Search for the cell housing the specified text and yield its [x, y] center coordinate. 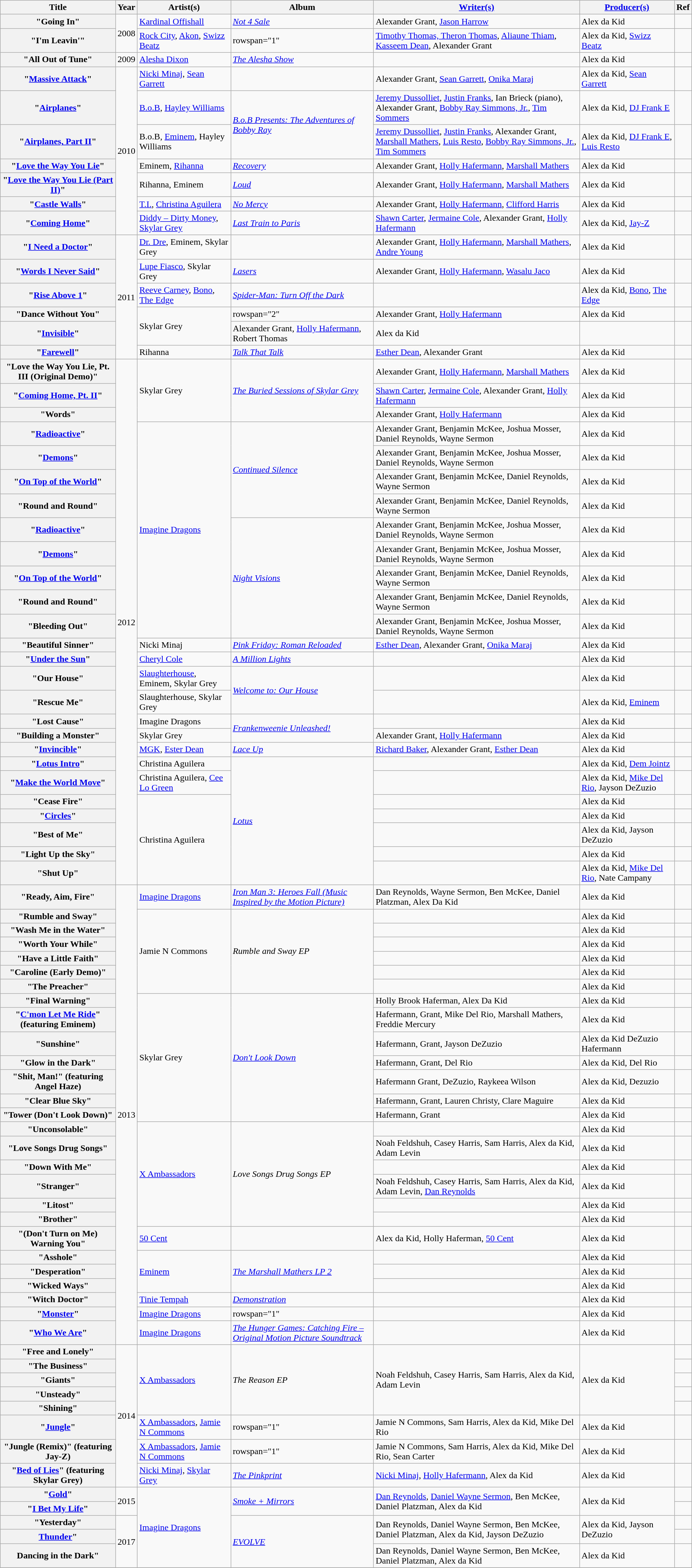
Eminem, Rihanna [184, 166]
"(Don't Turn on Me) Warning You" [58, 1239]
Lasers [302, 271]
Alex da Kid, Del Rio [627, 1063]
Smoke + Mirrors [302, 1501]
"Yesterday" [58, 1523]
Talk That Talk [302, 352]
2010 [126, 151]
"Airplanes" [58, 108]
Jeremy Dussolliet, Justin Franks, Ian Brieck (piano), Alexander Grant, Bobby Ray Simmons, Jr., Tim Sommers [477, 108]
Tinie Tempah [184, 1300]
Kardinal Offishall [184, 21]
"Light Up the Sky" [58, 854]
Esther Dean, Alexander Grant, Onika Maraj [477, 645]
Rihanna, Eminem [184, 185]
The Marshall Mathers LP 2 [302, 1271]
"Tower (Don't Look Down)" [58, 1115]
"Glow in the Dark" [58, 1063]
Lotus [302, 821]
"Love Songs Drug Songs" [58, 1148]
"Farewell" [58, 352]
Pink Friday: Roman Reloaded [302, 645]
"Cease Fire" [58, 802]
Ref [683, 7]
Recovery [302, 166]
Alex da Kid, DJ Frank E, Luis Resto [627, 142]
"Circles" [58, 816]
2012 [126, 622]
Rock City, Akon, Swizz Beatz [184, 41]
Hafermann Grant, DeZuzio, Raykeea Wilson [477, 1082]
Demonstration [302, 1300]
"Shut Up" [58, 873]
Alexander Grant, Holly Hafermann, Clifford Harris [477, 204]
"C'mon Let Me Ride" (featuring Eminem) [58, 1020]
"Our House" [58, 678]
Alex da Kid, Swizz Beatz [627, 41]
Hafermann, Grant, Mike Del Rio, Marshall Mathers, Freddie Mercury [477, 1020]
"Love the Way You Lie (Part II)" [58, 185]
Alex da Kid, Eminem [627, 702]
"Under the Sun" [58, 659]
The Alesha Show [302, 60]
Alex da Kid, Mike Del Rio, Nate Campany [627, 873]
"Words I Never Said" [58, 271]
Noah Feldshuh, Casey Harris, Sam Harris, Alex da Kid, Adam Levin, Dan Reynolds [477, 1186]
Alexander Grant, Holly Hafermann, Wasalu Jaco [477, 271]
"Gold" [58, 1494]
2009 [126, 60]
"Coming Home, Pt. II" [58, 396]
"Invisible" [58, 333]
"All Out of Tune" [58, 60]
2013 [126, 1115]
Dan Reynolds, Daniel Wayne Sermon, Ben McKee, Daniel Platzman, Alex da Kid, Jayson DeZuzio [477, 1530]
Iron Man 3: Heroes Fall (Music Inspired by the Motion Picture) [302, 897]
Slaughterhouse, Eminem, Skylar Grey [184, 678]
Alex da Kid, Jay-Z [627, 223]
Alexander Grant, Sean Garrett, Onika Maraj [477, 78]
Alex da Kid, Holly Haferman, 50 Cent [477, 1239]
Reeve Carney, Bono, The Edge [184, 295]
2017 [126, 1542]
Hafermann, Grant, Lauren Christy, Clare Maguire [477, 1101]
Nicki Minaj, Skylar Grey [184, 1475]
"The Business" [58, 1366]
Thunder" [58, 1537]
"Down With Me" [58, 1167]
Hafermann, Grant, Del Rio [477, 1063]
Jamie N Commons, Sam Harris, Alex da Kid, Mike Del Rio [477, 1427]
"I Need a Doctor" [58, 247]
Producer(s) [627, 7]
Alex da Kid, Dezuzio [627, 1082]
"Final Warning" [58, 1000]
"Lotus Intro" [58, 763]
"Dance Without You" [58, 314]
"The Preacher" [58, 986]
"Rise Above 1" [58, 295]
2011 [126, 297]
"Who We Are" [58, 1332]
Jamie N Commons [184, 951]
"Invincible" [58, 749]
Holly Brook Haferman, Alex Da Kid [477, 1000]
MGK, Ester Dean [184, 749]
"Worth Your While" [58, 944]
Esther Dean, Alexander Grant [477, 352]
Alex da Kid, Dem Jointz [627, 763]
Dr. Dre, Eminem, Skylar Grey [184, 247]
Nicki Minaj, Holly Hafermann, Alex da Kid [477, 1475]
Writer(s) [477, 7]
"Best of Me" [58, 835]
Hafermann, Grant [477, 1115]
Continued Silence [302, 470]
T.I., Christina Aguilera [184, 204]
"Clear Blue Sky" [58, 1101]
Christina Aguilera, Cee Lo Green [184, 782]
"Lost Cause" [58, 721]
Night Visions [302, 578]
"I'm Leavin'" [58, 41]
The Pinkprint [302, 1475]
"Wicked Ways" [58, 1286]
"Wash Me in the Water" [58, 930]
rowspan="2" [302, 314]
Slaughterhouse, Skylar Grey [184, 702]
Love Songs Drug Songs EP [302, 1174]
"Love the Way You Lie, Pt. III (Original Demo)" [58, 371]
"Castle Walls" [58, 204]
Alex da Kid, Bono, The Edge [627, 295]
"Unconsolable" [58, 1129]
"Litost" [58, 1205]
EVOLVE [302, 1542]
Welcome to: Our House [302, 690]
B.o.B, Hayley Williams [184, 108]
Alesha Dixon [184, 60]
Not 4 Sale [302, 21]
Alexander Grant, Holly Hafermann, Marshall Mathers, Andre Young [477, 247]
Dan Reynolds, Wayne Sermon, Ben McKee, Daniel Platzman, Alex Da Kid [477, 897]
"Free and Lonely" [58, 1352]
"Shit, Man!" (featuring Angel Haze) [58, 1082]
Alex da Kid, Sean Garrett [627, 78]
B.o.B, Eminem, Hayley Williams [184, 142]
"Beautiful Sinner" [58, 645]
Alexander Grant, Jason Harrow [477, 21]
2008 [126, 33]
Alex da Kid, Mike Del Rio, Jayson DeZuzio [627, 782]
"Massive Attack" [58, 78]
Album [302, 7]
Richard Baker, Alexander Grant, Esther Dean [477, 749]
Year [126, 7]
Don't Look Down [302, 1057]
Diddy – Dirty Money, Skylar Grey [184, 223]
"Words" [58, 414]
"Rumble and Sway" [58, 916]
"Desperation" [58, 1271]
"Building a Monster" [58, 735]
"Shining" [58, 1408]
"Jungle (Remix)" (featuring Jay-Z) [58, 1451]
"Stranger" [58, 1186]
Alex da Kid DeZuzio Hafermann [627, 1043]
Nicki Minaj [184, 645]
"Rescue Me" [58, 702]
Artist(s) [184, 7]
"Sunshine" [58, 1043]
"Coming Home" [58, 223]
Spider-Man: Turn Off the Dark [302, 295]
"I Bet My Life" [58, 1508]
Jeremy Dussolliet, Justin Franks, Alexander Grant, Marshall Mathers, Luis Resto, Bobby Ray Simmons, Jr., Tim Sommers [477, 142]
Rumble and Sway EP [302, 951]
Title [58, 7]
"Bleeding Out" [58, 626]
The Reason EP [302, 1380]
"Have a Little Faith" [58, 958]
Alexander Grant, Holly Hafermann, Robert Thomas [302, 333]
"Brother" [58, 1219]
Rihanna [184, 352]
Lace Up [302, 749]
2015 [126, 1501]
"Love the Way You Lie" [58, 166]
"Witch Doctor" [58, 1300]
Lupe Fiasco, Skylar Grey [184, 271]
Nicki Minaj, Sean Garrett [184, 78]
"Jungle" [58, 1427]
50 Cent [184, 1239]
Last Train to Paris [302, 223]
Jamie N Commons, Sam Harris, Alex da Kid, Mike Del Rio, Sean Carter [477, 1451]
A Million Lights [302, 659]
"Going In" [58, 21]
Loud [302, 185]
"Airplanes, Part II" [58, 142]
B.o.B Presents: The Adventures of Bobby Ray [302, 125]
Timothy Thomas, Theron Thomas, Aliaune Thiam, Kasseem Dean, Alexander Grant [477, 41]
Hafermann, Grant, Jayson DeZuzio [477, 1043]
Cheryl Cole [184, 659]
"Giants" [58, 1380]
"Make the World Move" [58, 782]
No Mercy [302, 204]
"Asshole" [58, 1257]
Alex da Kid, DJ Frank E [627, 108]
Frankenweenie Unleashed! [302, 728]
Dancing in the Dark" [58, 1556]
"Monster" [58, 1314]
"Caroline (Early Demo)" [58, 972]
"Bed of Lies" (featuring Skylar Grey) [58, 1475]
The Buried Sessions of Skylar Grey [302, 390]
"Ready, Aim, Fire" [58, 897]
The Hunger Games: Catching Fire – Original Motion Picture Soundtrack [302, 1332]
"Unsteady" [58, 1394]
Eminem [184, 1271]
2014 [126, 1416]
